For the text-containing cell, return its midpoint in [x, y] coordinate format. 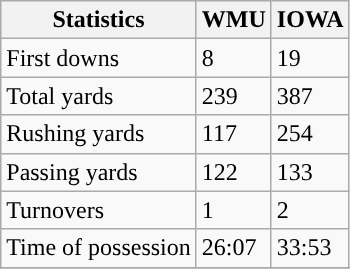
Rushing yards [99, 134]
19 [310, 58]
33:53 [310, 248]
First downs [99, 58]
IOWA [310, 20]
387 [310, 96]
117 [234, 134]
Time of possession [99, 248]
26:07 [234, 248]
Statistics [99, 20]
Total yards [99, 96]
8 [234, 58]
Passing yards [99, 172]
239 [234, 96]
2 [310, 210]
254 [310, 134]
1 [234, 210]
WMU [234, 20]
Turnovers [99, 210]
122 [234, 172]
133 [310, 172]
